Provide the (x, y) coordinate of the cell's center where the given text is located.  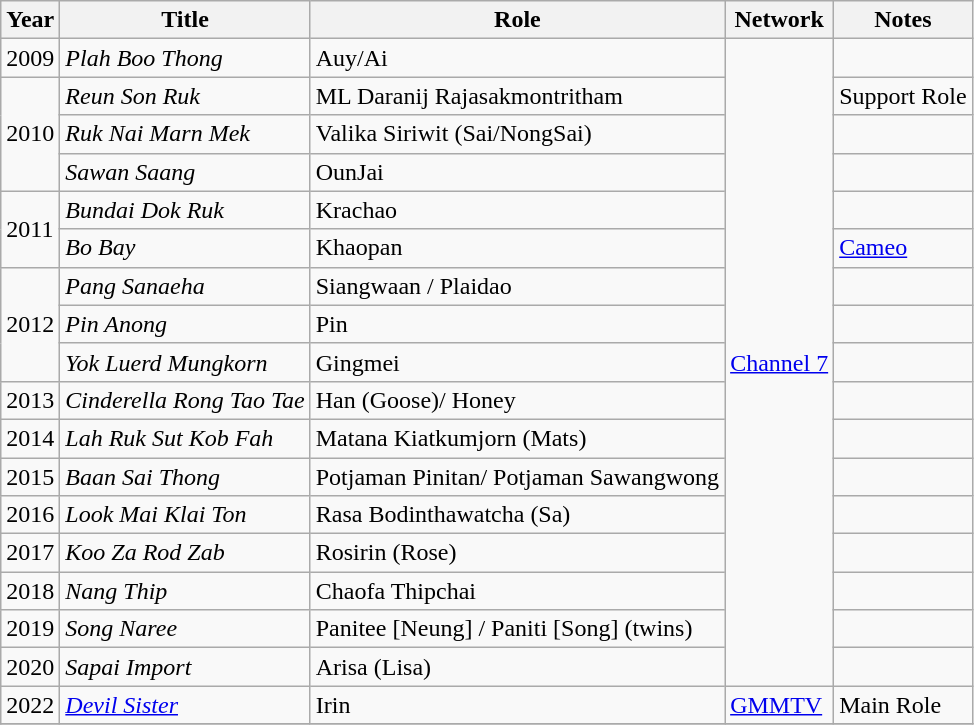
Bundai Dok Ruk (185, 210)
Role (517, 20)
Pang Sanaeha (185, 286)
Sawan Saang (185, 172)
Devil Sister (185, 705)
Cinderella Rong Tao Tae (185, 400)
Irin (517, 705)
Auy/Ai (517, 58)
Reun Son Ruk (185, 96)
Song Naree (185, 629)
Channel 7 (780, 362)
Network (780, 20)
Nang Thip (185, 591)
2016 (30, 515)
2014 (30, 438)
Title (185, 20)
Panitee [Neung] / Paniti [Song] (twins) (517, 629)
2013 (30, 400)
2012 (30, 324)
GMMTV (780, 705)
Look Mai Klai Ton (185, 515)
2020 (30, 667)
Pin (517, 324)
2011 (30, 229)
Rosirin (Rose) (517, 553)
Gingmei (517, 362)
Support Role (903, 96)
2009 (30, 58)
OunJai (517, 172)
2022 (30, 705)
Matana Kiatkumjorn (Mats) (517, 438)
Arisa (Lisa) (517, 667)
2018 (30, 591)
2015 (30, 477)
Cameo (903, 248)
Pin Anong (185, 324)
Notes (903, 20)
Krachao (517, 210)
Rasa Bodinthawatcha (Sa) (517, 515)
Yok Luerd Mungkorn (185, 362)
Year (30, 20)
Lah Ruk Sut Kob Fah (185, 438)
2017 (30, 553)
Baan Sai Thong (185, 477)
Bo Bay (185, 248)
2010 (30, 134)
Main Role (903, 705)
Valika Siriwit (Sai/NongSai) (517, 134)
Siangwaan / Plaidao (517, 286)
Sapai Import (185, 667)
Potjaman Pinitan/ Potjaman Sawangwong (517, 477)
Koo Za Rod Zab (185, 553)
Han (Goose)/ Honey (517, 400)
ML Daranij Rajasakmontritham (517, 96)
2019 (30, 629)
Plah Boo Thong (185, 58)
Khaopan (517, 248)
Chaofa Thipchai (517, 591)
Ruk Nai Marn Mek (185, 134)
